Identify which cell holds the provided text, then report its [X, Y] central coordinate. 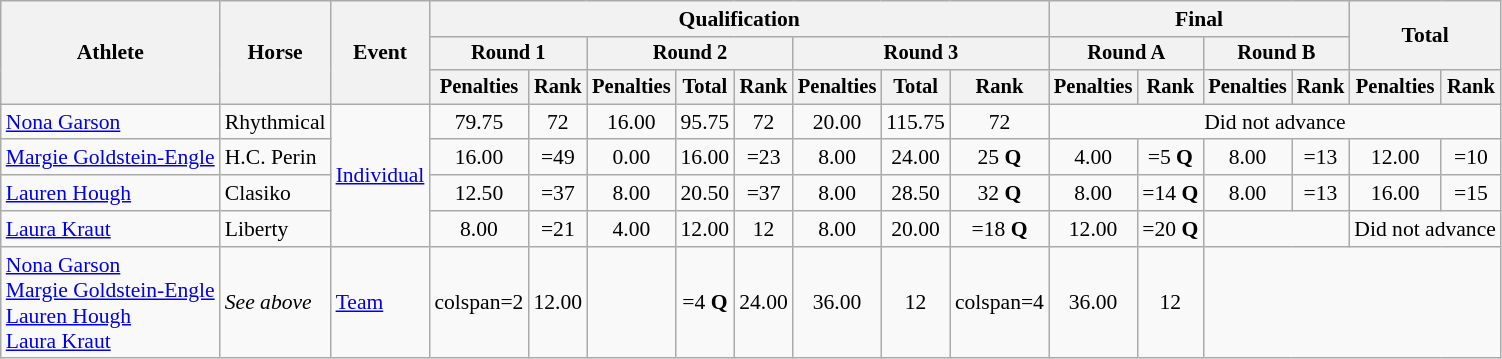
colspan=2 [478, 303]
Laura Kraut [110, 229]
=21 [558, 229]
Individual [380, 175]
12.50 [478, 193]
=15 [1471, 193]
=49 [558, 158]
Margie Goldstein-Engle [110, 158]
=10 [1471, 158]
Team [380, 303]
=5 Q [1170, 158]
Round B [1276, 54]
79.75 [478, 122]
32 Q [1000, 193]
=18 Q [1000, 229]
28.50 [916, 193]
Round A [1126, 54]
Rhythmical [276, 122]
Liberty [276, 229]
Nona Garson [110, 122]
Clasiko [276, 193]
Round 2 [690, 54]
Athlete [110, 52]
Round 3 [921, 54]
115.75 [916, 122]
=20 Q [1170, 229]
H.C. Perin [276, 158]
Event [380, 52]
colspan=4 [1000, 303]
Qualification [739, 19]
=4 Q [704, 303]
=23 [764, 158]
Lauren Hough [110, 193]
95.75 [704, 122]
Round 1 [508, 54]
=14 Q [1170, 193]
Horse [276, 52]
Nona GarsonMargie Goldstein-EngleLauren HoughLaura Kraut [110, 303]
See above [276, 303]
25 Q [1000, 158]
0.00 [631, 158]
20.50 [704, 193]
Final [1199, 19]
